From the cell containing the given text, extract its center point as (X, Y) coordinate. 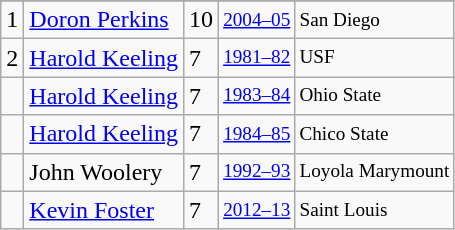
San Diego (374, 20)
10 (200, 20)
John Woolery (104, 172)
2004–05 (257, 20)
Kevin Foster (104, 210)
1981–82 (257, 58)
1992–93 (257, 172)
Doron Perkins (104, 20)
USF (374, 58)
Saint Louis (374, 210)
Loyola Marymount (374, 172)
1983–84 (257, 96)
1 (12, 20)
Ohio State (374, 96)
2 (12, 58)
2012–13 (257, 210)
Chico State (374, 134)
1984–85 (257, 134)
